Locate the cell with the specified text and output its (X, Y) center coordinate. 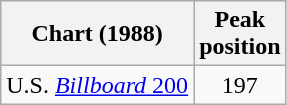
U.S. Billboard 200 (98, 85)
Chart (1988) (98, 34)
197 (240, 85)
Peakposition (240, 34)
